Determine the [x, y] coordinate at the center of the cell enclosing the given text.  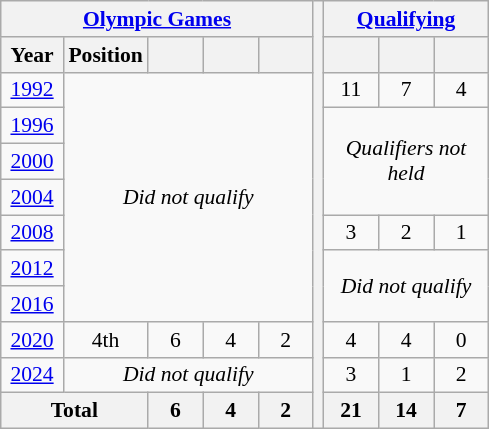
2024 [32, 375]
Qualifiers not held [406, 162]
2012 [32, 269]
2020 [32, 340]
Qualifying [406, 19]
2004 [32, 197]
2008 [32, 233]
Year [32, 55]
14 [406, 411]
2000 [32, 162]
Position [105, 55]
11 [350, 90]
4th [105, 340]
2016 [32, 304]
1992 [32, 90]
Olympic Games [157, 19]
1996 [32, 126]
Total [74, 411]
0 [462, 340]
21 [350, 411]
